Return [x, y] of the center of cell containing provided text 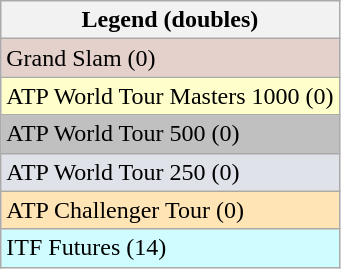
ATP World Tour 250 (0) [170, 172]
ATP Challenger Tour (0) [170, 210]
Grand Slam (0) [170, 58]
ATP World Tour 500 (0) [170, 134]
ITF Futures (14) [170, 248]
Legend (doubles) [170, 20]
ATP World Tour Masters 1000 (0) [170, 96]
